Locate the cell with the specified text and output its [X, Y] center coordinate. 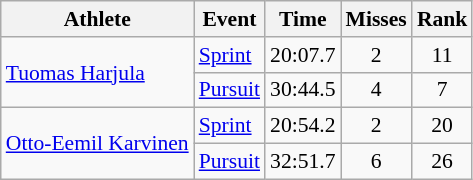
20:07.7 [302, 55]
20:54.2 [302, 126]
11 [442, 55]
26 [442, 162]
30:44.5 [302, 90]
Time [302, 19]
Otto-Eemil Karvinen [98, 144]
Event [230, 19]
32:51.7 [302, 162]
20 [442, 126]
4 [376, 90]
Athlete [98, 19]
6 [376, 162]
Tuomas Harjula [98, 72]
7 [442, 90]
Rank [442, 19]
Misses [376, 19]
